For the text-containing cell, return its midpoint in (x, y) coordinate format. 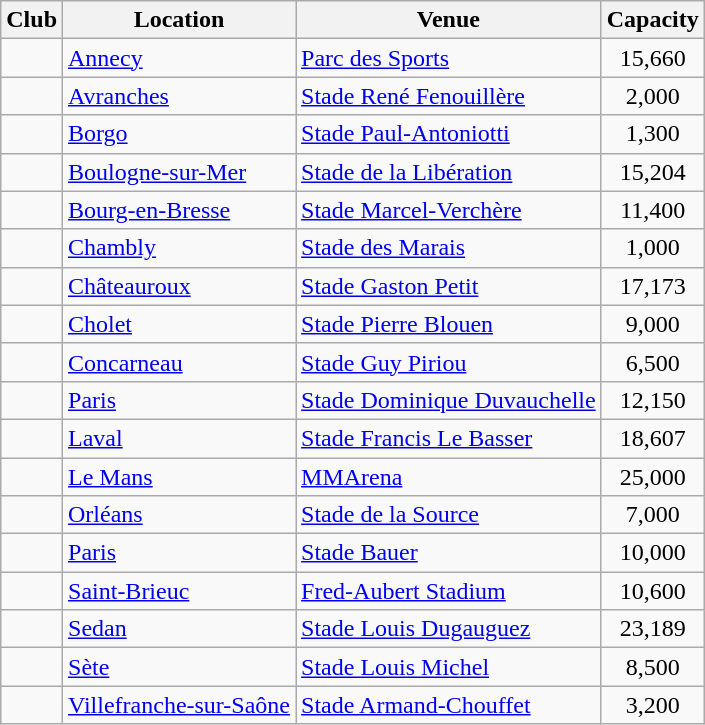
Stade Bauer (449, 553)
1,000 (652, 248)
Stade Guy Piriou (449, 362)
Le Mans (180, 477)
8,500 (652, 667)
Fred-Aubert Stadium (449, 591)
Cholet (180, 324)
Parc des Sports (449, 58)
10,000 (652, 553)
Venue (449, 20)
MMArena (449, 477)
Bourg-en-Bresse (180, 210)
Saint-Brieuc (180, 591)
18,607 (652, 438)
Stade Pierre Blouen (449, 324)
Stade Paul-Antoniotti (449, 134)
Annecy (180, 58)
12,150 (652, 400)
25,000 (652, 477)
Location (180, 20)
10,600 (652, 591)
Stade Gaston Petit (449, 286)
Club (32, 20)
Sète (180, 667)
Chambly (180, 248)
Villefranche-sur-Saône (180, 705)
2,000 (652, 96)
Orléans (180, 515)
Laval (180, 438)
Stade de la Libération (449, 172)
15,204 (652, 172)
Boulogne-sur-Mer (180, 172)
Capacity (652, 20)
Stade René Fenouillère (449, 96)
17,173 (652, 286)
Stade Armand-Chouffet (449, 705)
Avranches (180, 96)
1,300 (652, 134)
9,000 (652, 324)
Sedan (180, 629)
Stade Dominique Duvauchelle (449, 400)
3,200 (652, 705)
23,189 (652, 629)
Stade Louis Michel (449, 667)
Concarneau (180, 362)
Châteauroux (180, 286)
Stade Louis Dugauguez (449, 629)
Borgo (180, 134)
6,500 (652, 362)
Stade de la Source (449, 515)
Stade Marcel-Verchère (449, 210)
Stade des Marais (449, 248)
11,400 (652, 210)
7,000 (652, 515)
15,660 (652, 58)
Stade Francis Le Basser (449, 438)
